Pinpoint the cell where the given text exists, returning its (x, y) midpoint coordinate. 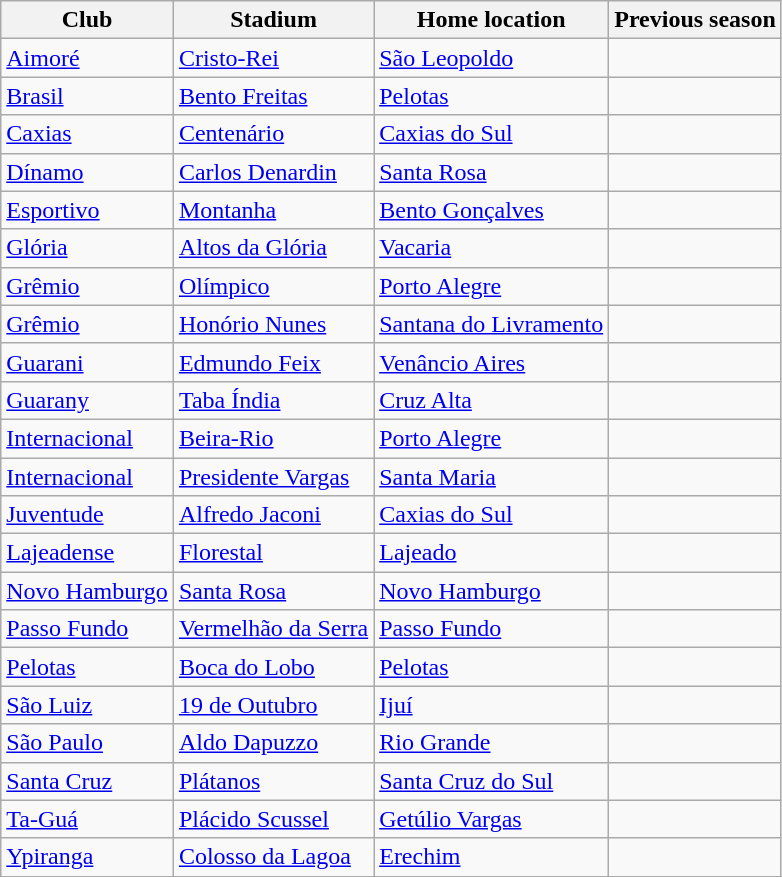
Cristo-Rei (273, 58)
Presidente Vargas (273, 477)
Ijuí (492, 705)
São Luiz (88, 705)
Esportivo (88, 210)
Centenário (273, 134)
19 de Outubro (273, 705)
Vermelhão da Serra (273, 629)
Santa Cruz (88, 781)
Santa Cruz do Sul (492, 781)
Carlos Denardin (273, 172)
Brasil (88, 96)
Cruz Alta (492, 400)
Caxias (88, 134)
Erechim (492, 857)
Plácido Scussel (273, 819)
Guarany (88, 400)
Plátanos (273, 781)
Glória (88, 248)
Montanha (273, 210)
Getúlio Vargas (492, 819)
Guarani (88, 362)
Stadium (273, 20)
Bento Freitas (273, 96)
Colosso da Lagoa (273, 857)
Bento Gonçalves (492, 210)
Boca do Lobo (273, 667)
Dínamo (88, 172)
Ypiranga (88, 857)
Venâncio Aires (492, 362)
Previous season (696, 20)
São Paulo (88, 743)
Lajeadense (88, 553)
Taba Índia (273, 400)
Ta-Guá (88, 819)
Rio Grande (492, 743)
Juventude (88, 515)
Aimoré (88, 58)
Santa Maria (492, 477)
Alfredo Jaconi (273, 515)
Edmundo Feix (273, 362)
Club (88, 20)
Lajeado (492, 553)
Altos da Glória (273, 248)
São Leopoldo (492, 58)
Beira-Rio (273, 438)
Vacaria (492, 248)
Santana do Livramento (492, 324)
Florestal (273, 553)
Home location (492, 20)
Olímpico (273, 286)
Honório Nunes (273, 324)
Aldo Dapuzzo (273, 743)
